Pinpoint the cell where the given text exists, returning its [x, y] midpoint coordinate. 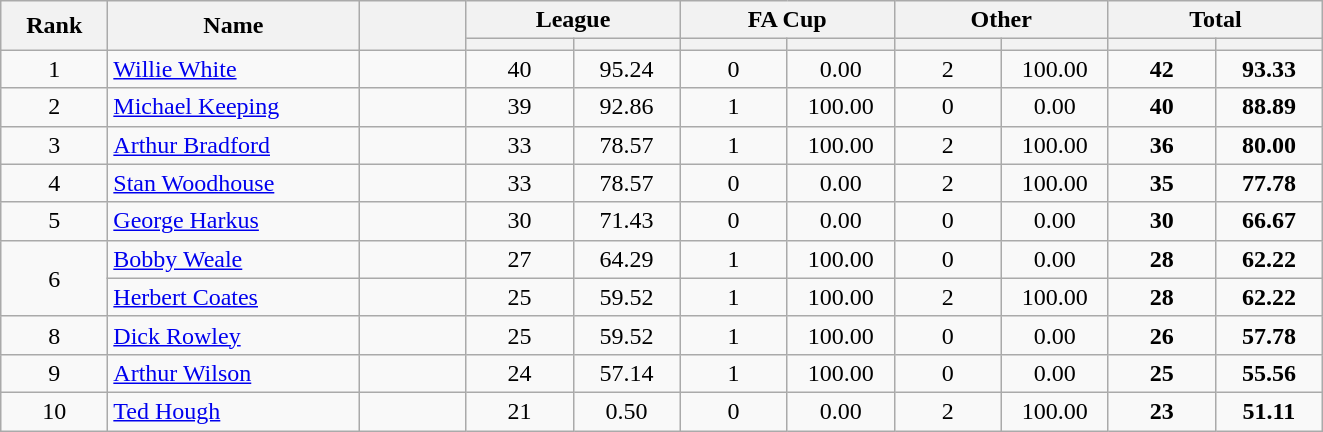
51.11 [1268, 411]
10 [54, 411]
Arthur Bradford [234, 145]
92.86 [626, 107]
0.50 [626, 411]
Arthur Wilson [234, 373]
Dick Rowley [234, 335]
64.29 [626, 259]
35 [1162, 183]
39 [520, 107]
24 [520, 373]
Willie White [234, 69]
23 [1162, 411]
71.43 [626, 221]
27 [520, 259]
55.56 [1268, 373]
League [573, 20]
Total [1215, 20]
57.14 [626, 373]
95.24 [626, 69]
57.78 [1268, 335]
6 [54, 278]
Name [234, 26]
Rank [54, 26]
77.78 [1268, 183]
93.33 [1268, 69]
88.89 [1268, 107]
Stan Woodhouse [234, 183]
4 [54, 183]
42 [1162, 69]
3 [54, 145]
Other [1001, 20]
26 [1162, 335]
80.00 [1268, 145]
5 [54, 221]
FA Cup [787, 20]
21 [520, 411]
Herbert Coates [234, 297]
9 [54, 373]
36 [1162, 145]
Bobby Weale [234, 259]
Ted Hough [234, 411]
Michael Keeping [234, 107]
George Harkus [234, 221]
8 [54, 335]
66.67 [1268, 221]
